Provide the (X, Y) coordinate of the cell's center where the given text is located.  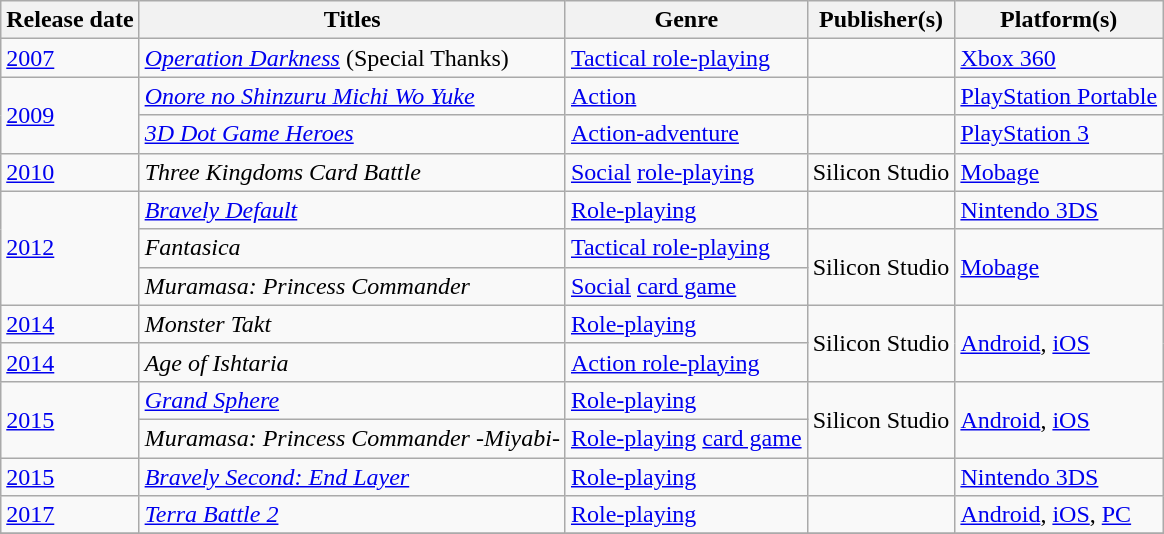
Terra Battle 2 (352, 515)
Social role-playing (686, 172)
PlayStation 3 (1059, 134)
Muramasa: Princess Commander (352, 286)
Genre (686, 20)
Operation Darkness (Special Thanks) (352, 58)
Publisher(s) (881, 20)
2012 (70, 248)
Onore no Shinzuru Michi Wo Yuke (352, 96)
Action (686, 96)
Three Kingdoms Card Battle (352, 172)
2007 (70, 58)
3D Dot Game Heroes (352, 134)
Monster Takt (352, 324)
Fantasica (352, 248)
Age of Ishtaria (352, 362)
Release date (70, 20)
Bravely Second: End Layer (352, 477)
2010 (70, 172)
Role-playing card game (686, 438)
Action role-playing (686, 362)
Grand Sphere (352, 400)
2017 (70, 515)
Bravely Default (352, 210)
Android, iOS, PC (1059, 515)
Social card game (686, 286)
Platform(s) (1059, 20)
PlayStation Portable (1059, 96)
Muramasa: Princess Commander -Miyabi- (352, 438)
2009 (70, 115)
Action-adventure (686, 134)
Xbox 360 (1059, 58)
Titles (352, 20)
